Find where the given text appears and provide that cell's center as (x, y) coordinate. 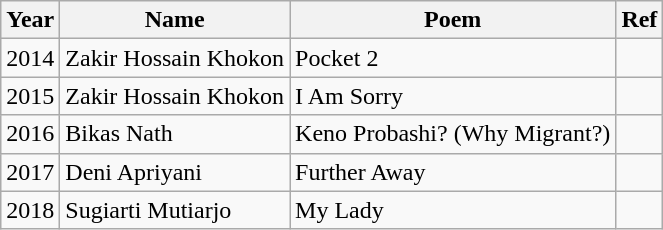
Further Away (453, 172)
Poem (453, 20)
Ref (640, 20)
Year (30, 20)
2018 (30, 210)
2015 (30, 96)
2017 (30, 172)
2016 (30, 134)
Pocket 2 (453, 58)
2014 (30, 58)
My Lady (453, 210)
Keno Probashi? (Why Migrant?) (453, 134)
Name (175, 20)
I Am Sorry (453, 96)
Bikas Nath (175, 134)
Sugiarti Mutiarjo (175, 210)
Deni Apriyani (175, 172)
